Output the (X, Y) coordinate of the center of the cell containing the given text.  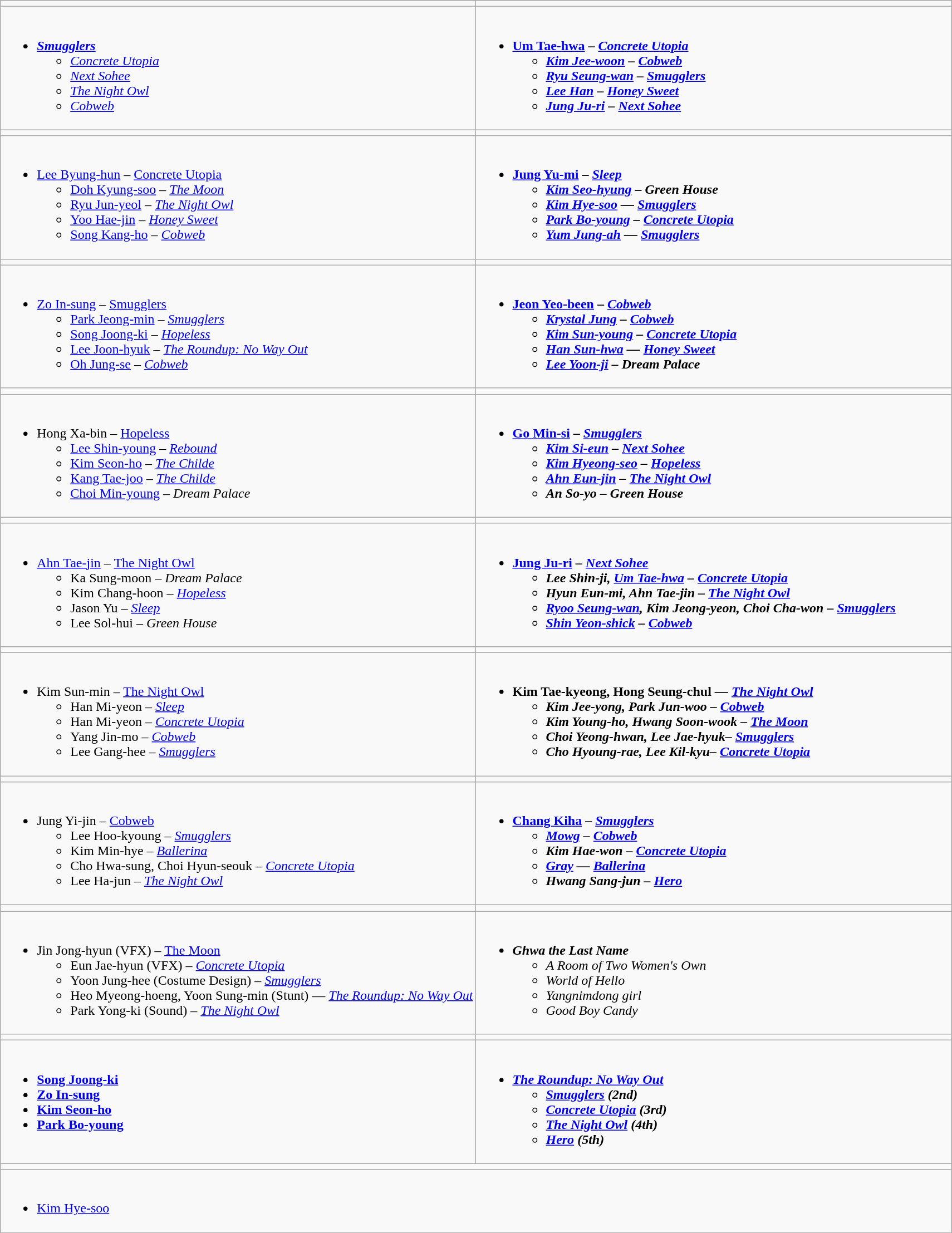
Kim Hye-soo (476, 1201)
Zo In-sung – Smugglers Park Jeong-min – SmugglersSong Joong-ki – HopelessLee Joon-hyuk – The Roundup: No Way OutOh Jung-se – Cobweb (238, 326)
Kim Sun-min – The Night Owl Han Mi-yeon – SleepHan Mi-yeon – Concrete UtopiaYang Jin-mo – CobwebLee Gang-hee – Smugglers (238, 714)
Smugglers Concrete UtopiaNext SoheeThe Night OwlCobweb (238, 68)
Chang Kiha – Smugglers Mowg – CobwebKim Hae-won – Concrete UtopiaGray — BallerinaHwang Sang-jun – Hero (714, 844)
Jeon Yeo-been – Cobweb Krystal Jung – CobwebKim Sun-young – Concrete UtopiaHan Sun-hwa — Honey SweetLee Yoon-ji – Dream Palace (714, 326)
Ghwa the Last NameA Room of Two Women's OwnWorld of HelloYangnimdong girlGood Boy Candy (714, 973)
Um Tae-hwa – Concrete Utopia Kim Jee-woon – CobwebRyu Seung-wan – SmugglersLee Han – Honey SweetJung Ju-ri – Next Sohee (714, 68)
Hong Xa-bin – Hopeless Lee Shin-young – ReboundKim Seon-ho – The ChildeKang Tae-joo – The ChildeChoi Min-young – Dream Palace (238, 455)
Ahn Tae-jin – The Night Owl Ka Sung-moon – Dream PalaceKim Chang-hoon – HopelessJason Yu – SleepLee Sol-hui – Green House (238, 584)
Jung Yu-mi – Sleep Kim Seo-hyung – Green HouseKim Hye-soo — SmugglersPark Bo-young – Concrete UtopiaYum Jung-ah — Smugglers (714, 197)
The Roundup: No Way Out Smugglers (2nd)Concrete Utopia (3rd)The Night Owl (4th)Hero (5th) (714, 1102)
Jung Yi-jin – Cobweb Lee Hoo-kyoung – SmugglersKim Min-hye – BallerinaCho Hwa-sung, Choi Hyun-seouk – Concrete UtopiaLee Ha-jun – The Night Owl (238, 844)
Lee Byung-hun – Concrete Utopia Doh Kyung-soo – The MoonRyu Jun-yeol – The Night OwlYoo Hae-jin – Honey SweetSong Kang-ho – Cobweb (238, 197)
Song Joong-ki Zo In-sung Kim Seon-ho Park Bo-young (238, 1102)
Go Min-si – Smugglers Kim Si-eun – Next SoheeKim Hyeong-seo – HopelessAhn Eun-jin – The Night OwlAn So-yo – Green House (714, 455)
